Extract the (X, Y) coordinate from the center of the cell holding the provided text.  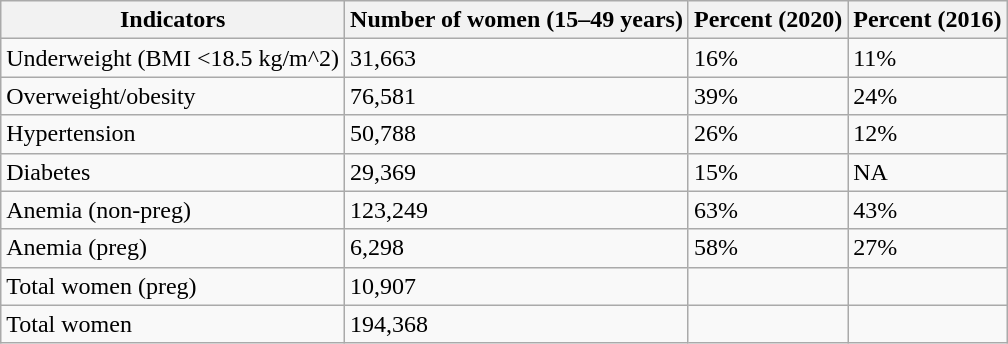
Hypertension (173, 134)
Percent (2020) (768, 20)
11% (928, 58)
Anemia (preg) (173, 248)
27% (928, 248)
76,581 (517, 96)
Diabetes (173, 172)
26% (768, 134)
Anemia (non-preg) (173, 210)
Overweight/obesity (173, 96)
Total women (173, 324)
Percent (2016) (928, 20)
24% (928, 96)
50,788 (517, 134)
10,907 (517, 286)
6,298 (517, 248)
123,249 (517, 210)
12% (928, 134)
58% (768, 248)
43% (928, 210)
29,369 (517, 172)
Total women (preg) (173, 286)
Indicators (173, 20)
63% (768, 210)
NA (928, 172)
Number of women (15–49 years) (517, 20)
Underweight (BMI <18.5 kg/m^2) (173, 58)
31,663 (517, 58)
194,368 (517, 324)
39% (768, 96)
15% (768, 172)
16% (768, 58)
